Extract the [x, y] coordinate from the center of the cell holding the provided text.  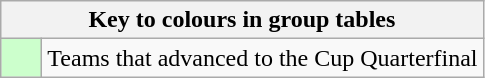
Teams that advanced to the Cup Quarterfinal [262, 58]
Key to colours in group tables [242, 20]
